Return the (X, Y) coordinate for the center point of the cell that contains the specified text.  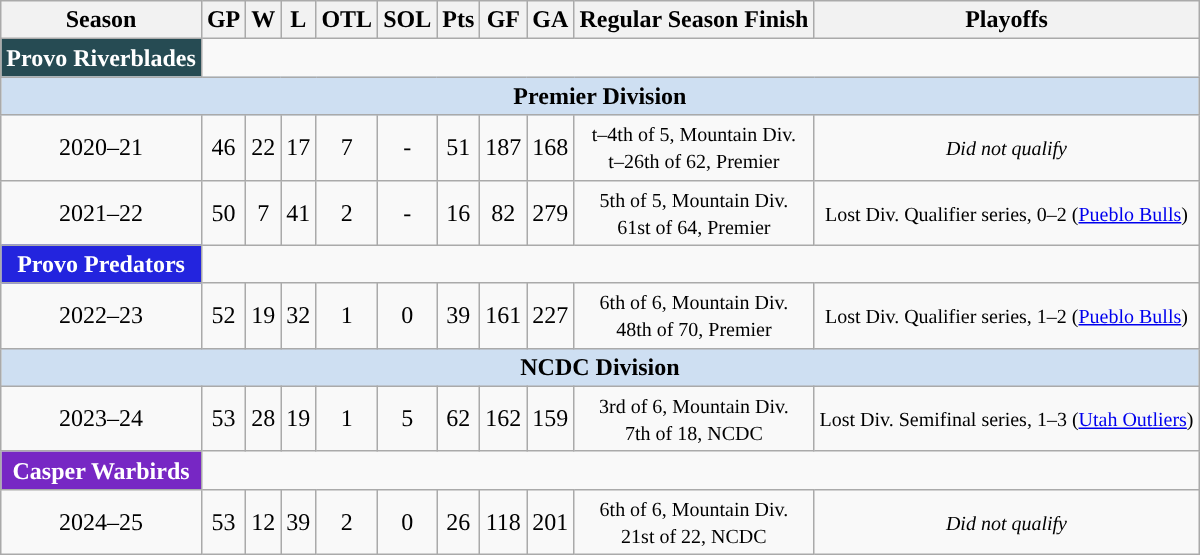
2022–23 (102, 316)
GA (550, 20)
187 (504, 148)
168 (550, 148)
162 (504, 418)
26 (458, 522)
Provo Riverblades (102, 58)
GF (504, 20)
3rd of 6, Mountain Div.7th of 18, NCDC (694, 418)
62 (458, 418)
Playoffs (1006, 20)
159 (550, 418)
279 (550, 212)
2024–25 (102, 522)
46 (223, 148)
17 (298, 148)
51 (458, 148)
82 (504, 212)
Lost Div. Qualifier series, 0–2 (Pueblo Bulls) (1006, 212)
12 (264, 522)
t–4th of 5, Mountain Div.t–26th of 62, Premier (694, 148)
227 (550, 316)
118 (504, 522)
6th of 6, Mountain Div.48th of 70, Premier (694, 316)
161 (504, 316)
Pts (458, 20)
W (264, 20)
Regular Season Finish (694, 20)
201 (550, 522)
Season (102, 20)
Casper Warbirds (102, 470)
NCDC Division (600, 367)
Lost Div. Semifinal series, 1–3 (Utah Outliers) (1006, 418)
5 (408, 418)
Provo Predators (102, 264)
28 (264, 418)
2020–21 (102, 148)
SOL (408, 20)
50 (223, 212)
2023–24 (102, 418)
Premier Division (600, 96)
32 (298, 316)
52 (223, 316)
5th of 5, Mountain Div.61st of 64, Premier (694, 212)
6th of 6, Mountain Div.21st of 22, NCDC (694, 522)
GP (223, 20)
OTL (347, 20)
Lost Div. Qualifier series, 1–2 (Pueblo Bulls) (1006, 316)
L (298, 20)
22 (264, 148)
2021–22 (102, 212)
16 (458, 212)
41 (298, 212)
